Detect which cell encompasses the target text, then output its [X, Y] center coordinate. 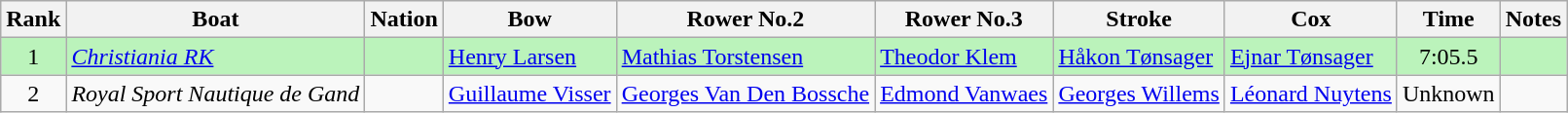
Mathias Torstensen [746, 56]
Henry Larsen [529, 56]
Guillaume Visser [529, 94]
Nation [404, 19]
Christiania RK [216, 56]
Rower No.2 [746, 19]
Håkon Tønsager [1139, 56]
Royal Sport Nautique de Gand [216, 94]
Léonard Nuytens [1310, 94]
Time [1448, 19]
1 [33, 56]
Bow [529, 19]
Rank [33, 19]
Notes [1533, 19]
Ejnar Tønsager [1310, 56]
7:05.5 [1448, 56]
Theodor Klem [964, 56]
Boat [216, 19]
Georges Willems [1139, 94]
Edmond Vanwaes [964, 94]
Georges Van Den Bossche [746, 94]
Unknown [1448, 94]
Stroke [1139, 19]
Cox [1310, 19]
Rower No.3 [964, 19]
2 [33, 94]
